From the cell containing the given text, extract its center point as [x, y] coordinate. 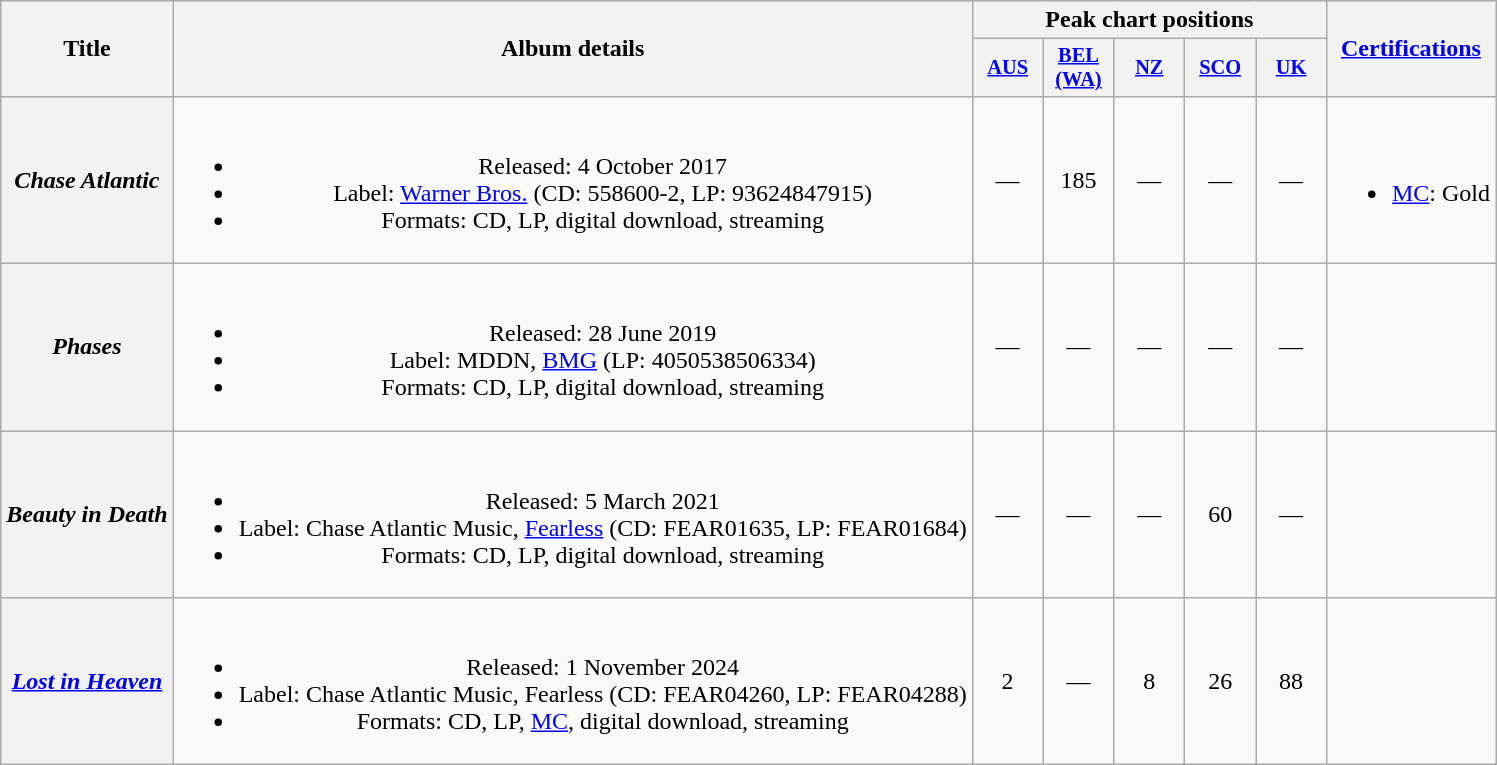
26 [1220, 682]
Released: 4 October 2017Label: Warner Bros. (CD: 558600-2, LP: 93624847915)Formats: CD, LP, digital download, streaming [572, 180]
Lost in Heaven [87, 682]
UK [1292, 68]
Peak chart positions [1149, 20]
Title [87, 49]
NZ [1150, 68]
MC: Gold [1410, 180]
60 [1220, 514]
88 [1292, 682]
Released: 28 June 2019Label: MDDN, BMG (LP: 4050538506334)Formats: CD, LP, digital download, streaming [572, 348]
Certifications [1410, 49]
185 [1078, 180]
2 [1008, 682]
Phases [87, 348]
Album details [572, 49]
SCO [1220, 68]
AUS [1008, 68]
Chase Atlantic [87, 180]
Released: 1 November 2024Label: Chase Atlantic Music, Fearless (CD: FEAR04260, LP: FEAR04288)Formats: CD, LP, MC, digital download, streaming [572, 682]
Released: 5 March 2021Label: Chase Atlantic Music, Fearless (CD: FEAR01635, LP: FEAR01684)Formats: CD, LP, digital download, streaming [572, 514]
8 [1150, 682]
BEL(WA) [1078, 68]
Beauty in Death [87, 514]
